Extract the [x, y] coordinate from the center of the cell holding the provided text.  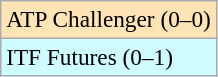
ITF Futures (0–1) [108, 57]
ATP Challenger (0–0) [108, 19]
